From the cell containing the given text, extract its center point as (x, y) coordinate. 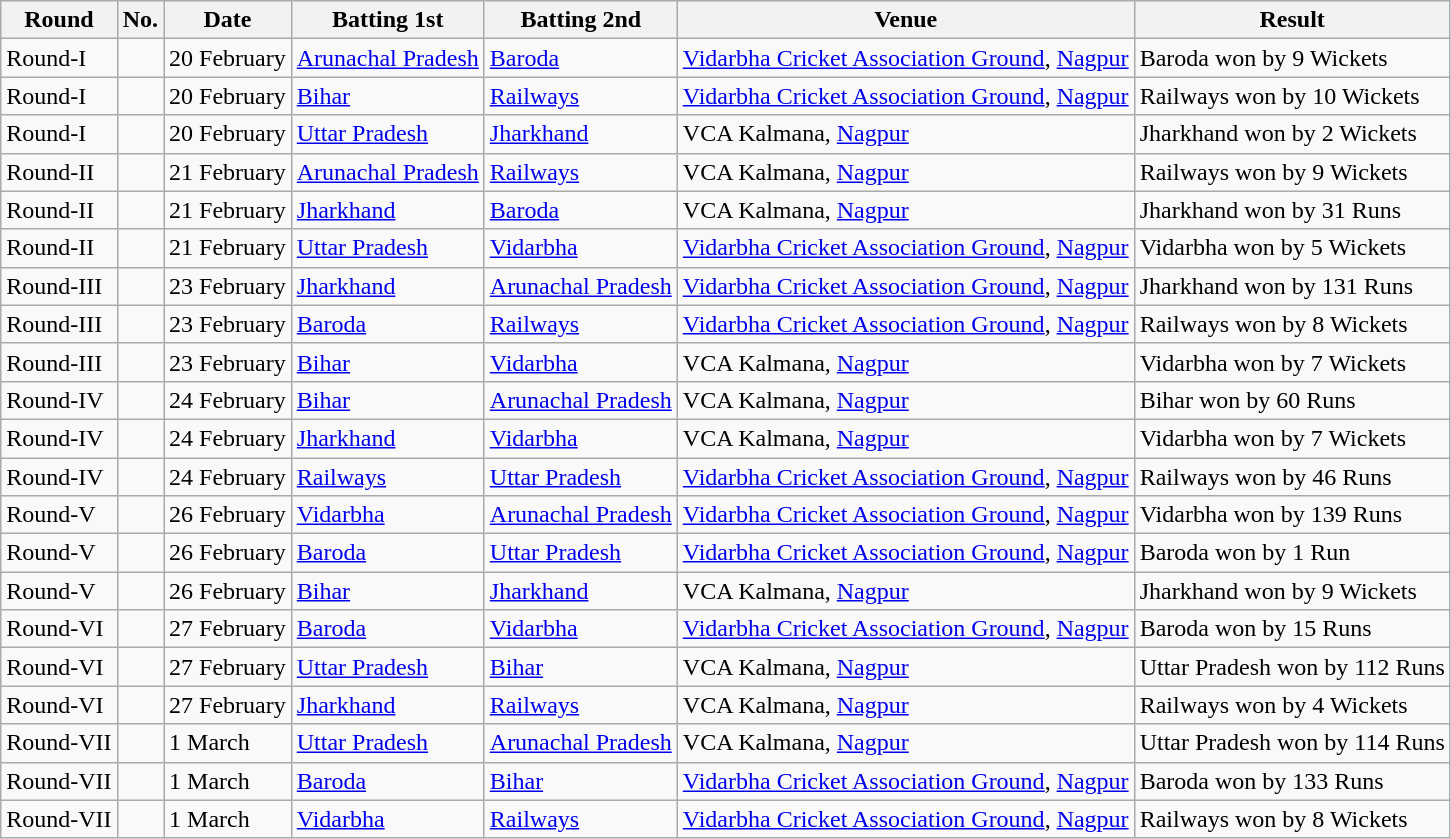
Railways won by 9 Wickets (1292, 172)
Jharkhand won by 131 Runs (1292, 286)
Venue (906, 20)
Baroda won by 9 Wickets (1292, 58)
Result (1292, 20)
Jharkhand won by 2 Wickets (1292, 134)
Vidarbha won by 139 Runs (1292, 515)
Uttar Pradesh won by 114 Runs (1292, 743)
Round (59, 20)
Date (228, 20)
Railways won by 46 Runs (1292, 477)
Uttar Pradesh won by 112 Runs (1292, 667)
Batting 1st (388, 20)
No. (140, 20)
Railways won by 10 Wickets (1292, 96)
Bihar won by 60 Runs (1292, 400)
Jharkhand won by 31 Runs (1292, 210)
Baroda won by 133 Runs (1292, 781)
Baroda won by 15 Runs (1292, 629)
Vidarbha won by 5 Wickets (1292, 248)
Jharkhand won by 9 Wickets (1292, 591)
Batting 2nd (580, 20)
Baroda won by 1 Run (1292, 553)
Railways won by 4 Wickets (1292, 705)
